Detect which cell encompasses the target text, then output its (X, Y) center coordinate. 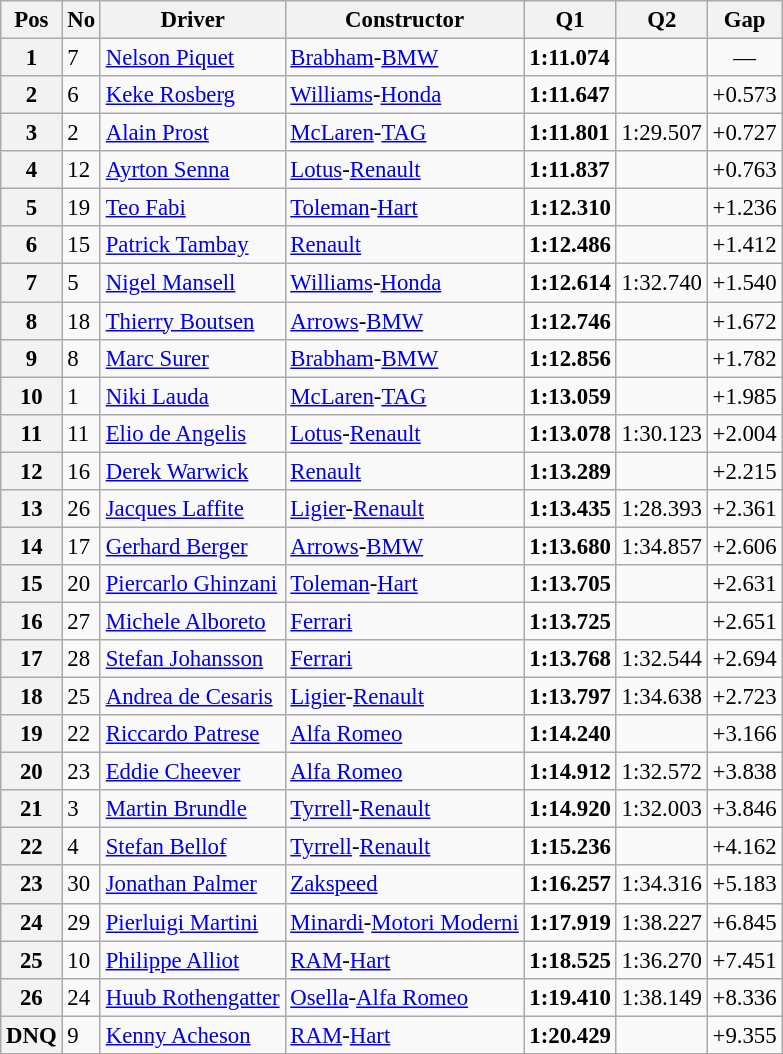
+6.845 (744, 922)
+4.162 (744, 847)
Nelson Piquet (192, 58)
No (81, 20)
1:12.310 (570, 208)
1:32.740 (662, 283)
1:32.003 (662, 809)
Minardi-Motori Moderni (404, 922)
1:13.078 (570, 433)
Niki Lauda (192, 396)
Marc Surer (192, 358)
Elio de Angelis (192, 433)
Keke Rosberg (192, 95)
+0.763 (744, 170)
Gerhard Berger (192, 546)
1:13.797 (570, 697)
+1.236 (744, 208)
+3.838 (744, 772)
Nigel Mansell (192, 283)
+1.540 (744, 283)
+2.004 (744, 433)
Jonathan Palmer (192, 885)
Kenny Acheson (192, 1035)
Pierluigi Martini (192, 922)
1:28.393 (662, 509)
Zakspeed (404, 885)
1:11.837 (570, 170)
Andrea de Cesaris (192, 697)
1:13.725 (570, 621)
Teo Fabi (192, 208)
Q1 (570, 20)
Stefan Bellof (192, 847)
— (744, 58)
Derek Warwick (192, 471)
Constructor (404, 20)
1:32.572 (662, 772)
1:13.435 (570, 509)
+1.672 (744, 321)
1:36.270 (662, 960)
Q2 (662, 20)
+0.727 (744, 133)
1:13.680 (570, 546)
+8.336 (744, 997)
1:34.316 (662, 885)
1:14.920 (570, 809)
+1.985 (744, 396)
Driver (192, 20)
1:14.912 (570, 772)
1:34.857 (662, 546)
Thierry Boutsen (192, 321)
+1.782 (744, 358)
+3.166 (744, 734)
Alain Prost (192, 133)
Riccardo Patrese (192, 734)
Stefan Johansson (192, 659)
Patrick Tambay (192, 245)
Jacques Laffite (192, 509)
Martin Brundle (192, 809)
29 (81, 922)
27 (81, 621)
14 (32, 546)
1:38.149 (662, 997)
Ayrton Senna (192, 170)
28 (81, 659)
Gap (744, 20)
+5.183 (744, 885)
1:17.919 (570, 922)
Pos (32, 20)
+2.694 (744, 659)
1:12.614 (570, 283)
DNQ (32, 1035)
13 (32, 509)
+3.846 (744, 809)
Osella-Alfa Romeo (404, 997)
+9.355 (744, 1035)
Michele Alboreto (192, 621)
1:13.768 (570, 659)
1:11.647 (570, 95)
1:14.240 (570, 734)
1:12.746 (570, 321)
1:12.486 (570, 245)
Philippe Alliot (192, 960)
+1.412 (744, 245)
+7.451 (744, 960)
+2.723 (744, 697)
+2.215 (744, 471)
1:16.257 (570, 885)
1:11.074 (570, 58)
Eddie Cheever (192, 772)
1:29.507 (662, 133)
+2.361 (744, 509)
Piercarlo Ghinzani (192, 584)
+0.573 (744, 95)
21 (32, 809)
1:13.705 (570, 584)
1:38.227 (662, 922)
30 (81, 885)
1:20.429 (570, 1035)
1:15.236 (570, 847)
1:32.544 (662, 659)
1:18.525 (570, 960)
+2.631 (744, 584)
+2.651 (744, 621)
1:12.856 (570, 358)
1:30.123 (662, 433)
Huub Rothengatter (192, 997)
1:19.410 (570, 997)
1:34.638 (662, 697)
+2.606 (744, 546)
1:13.289 (570, 471)
1:11.801 (570, 133)
1:13.059 (570, 396)
